Provide the (x, y) coordinate of the cell's center where the given text is located.  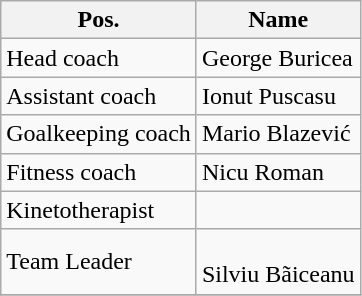
Name (278, 20)
Assistant coach (99, 96)
Ionut Puscasu (278, 96)
Pos. (99, 20)
Nicu Roman (278, 172)
Goalkeeping coach (99, 134)
Kinetotherapist (99, 210)
George Buricea (278, 58)
Team Leader (99, 262)
Mario Blazević (278, 134)
Silviu Bãiceanu (278, 262)
Head coach (99, 58)
Fitness coach (99, 172)
